Return (x, y) of the center of cell containing provided text 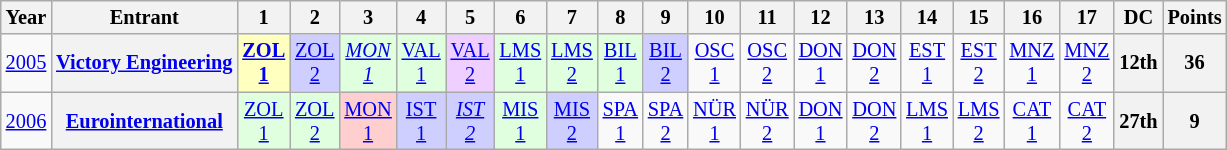
Year (26, 17)
Points (1195, 17)
Entrant (144, 17)
14 (927, 17)
CAT2 (1086, 121)
OSC2 (768, 63)
16 (1032, 17)
IST1 (422, 121)
2 (314, 17)
3 (368, 17)
8 (620, 17)
SPA2 (666, 121)
MIS2 (572, 121)
EST2 (979, 63)
EST1 (927, 63)
BIL1 (620, 63)
MNZ1 (1032, 63)
VAL1 (422, 63)
10 (714, 17)
2005 (26, 63)
2006 (26, 121)
NÜR1 (714, 121)
4 (422, 17)
7 (572, 17)
NÜR2 (768, 121)
17 (1086, 17)
SPA1 (620, 121)
MIS1 (521, 121)
13 (874, 17)
BIL2 (666, 63)
36 (1195, 63)
DC (1138, 17)
1 (264, 17)
OSC1 (714, 63)
CAT1 (1032, 121)
MNZ2 (1086, 63)
5 (470, 17)
11 (768, 17)
Victory Engineering (144, 63)
15 (979, 17)
VAL2 (470, 63)
Eurointernational (144, 121)
27th (1138, 121)
IST2 (470, 121)
12 (821, 17)
6 (521, 17)
12th (1138, 63)
